Scan for the cell matching the given text and deliver its (X, Y) coordinate at center. 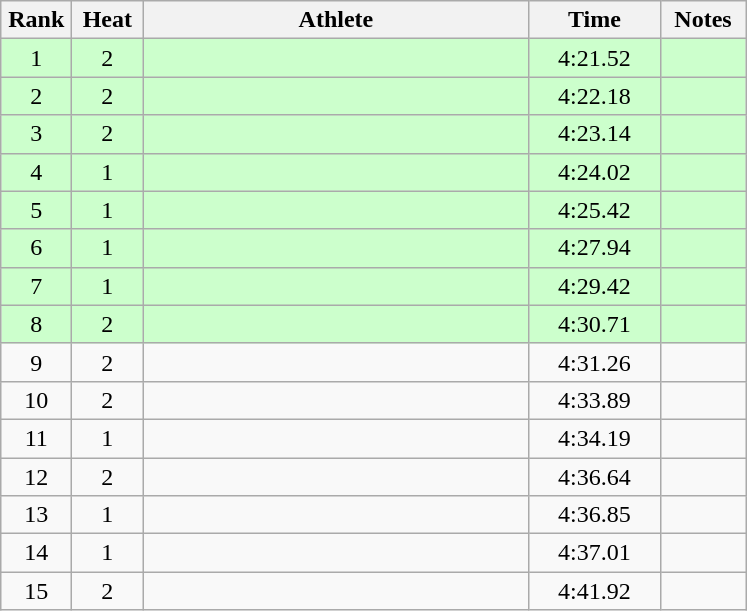
Heat (108, 20)
4:34.19 (594, 438)
Athlete (336, 20)
4:37.01 (594, 553)
4:22.18 (594, 96)
12 (36, 477)
15 (36, 591)
13 (36, 515)
4:29.42 (594, 286)
4:25.42 (594, 210)
4:24.02 (594, 172)
Rank (36, 20)
4:30.71 (594, 324)
3 (36, 134)
9 (36, 362)
5 (36, 210)
11 (36, 438)
4:31.26 (594, 362)
Notes (703, 20)
10 (36, 400)
4:36.85 (594, 515)
4:41.92 (594, 591)
6 (36, 248)
14 (36, 553)
4:23.14 (594, 134)
4:36.64 (594, 477)
7 (36, 286)
4:27.94 (594, 248)
8 (36, 324)
4:33.89 (594, 400)
4:21.52 (594, 58)
4 (36, 172)
Time (594, 20)
